Return the (X, Y) coordinate for the center point of the cell that contains the specified text.  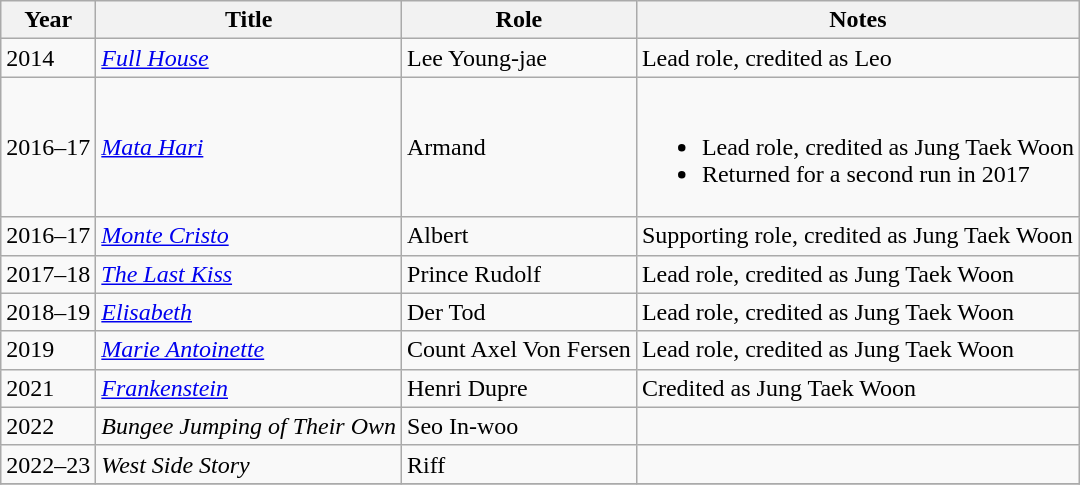
Lee Young-jae (520, 58)
Armand (520, 147)
Seo In-woo (520, 426)
Lead role, credited as Jung Taek WoonReturned for a second run in 2017 (858, 147)
Prince Rudolf (520, 274)
Mata Hari (249, 147)
2019 (48, 350)
Bungee Jumping of Their Own (249, 426)
Monte Cristo (249, 236)
Henri Dupre (520, 388)
West Side Story (249, 464)
2018–19 (48, 312)
Year (48, 20)
Elisabeth (249, 312)
Credited as Jung Taek Woon (858, 388)
2022 (48, 426)
Supporting role, credited as Jung Taek Woon (858, 236)
2017–18 (48, 274)
Count Axel Von Fersen (520, 350)
Full House (249, 58)
Role (520, 20)
Riff (520, 464)
Albert (520, 236)
Title (249, 20)
Notes (858, 20)
The Last Kiss (249, 274)
2022–23 (48, 464)
2021 (48, 388)
Marie Antoinette (249, 350)
Frankenstein (249, 388)
Der Tod (520, 312)
2014 (48, 58)
Lead role, credited as Leo (858, 58)
